Identify which cell holds the provided text, then report its [X, Y] central coordinate. 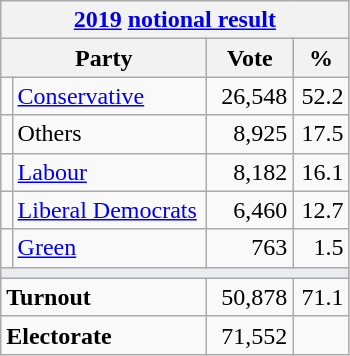
12.7 [321, 210]
2019 notional result [175, 20]
Vote [250, 58]
Green [110, 248]
26,548 [250, 96]
% [321, 58]
50,878 [250, 297]
Party [104, 58]
763 [250, 248]
6,460 [250, 210]
Conservative [110, 96]
71,552 [250, 335]
52.2 [321, 96]
1.5 [321, 248]
Turnout [104, 297]
Labour [110, 172]
17.5 [321, 134]
Electorate [104, 335]
8,182 [250, 172]
71.1 [321, 297]
16.1 [321, 172]
8,925 [250, 134]
Others [110, 134]
Liberal Democrats [110, 210]
